Capture the cell that displays the provided text and extract its (x, y) central coordinate. 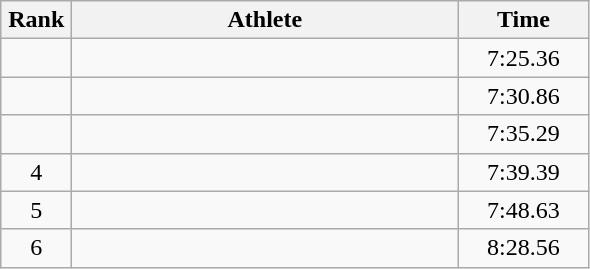
7:48.63 (524, 210)
4 (36, 172)
Athlete (265, 20)
Rank (36, 20)
7:30.86 (524, 96)
6 (36, 248)
5 (36, 210)
Time (524, 20)
7:39.39 (524, 172)
7:35.29 (524, 134)
8:28.56 (524, 248)
7:25.36 (524, 58)
